Scan for the cell matching the given text and deliver its (X, Y) coordinate at center. 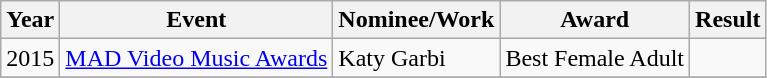
Year (30, 20)
Event (196, 20)
Result (728, 20)
MAD Video Music Awards (196, 58)
Katy Garbi (416, 58)
Nominee/Work (416, 20)
2015 (30, 58)
Best Female Adult (595, 58)
Award (595, 20)
